Detect which cell encompasses the target text, then output its [x, y] center coordinate. 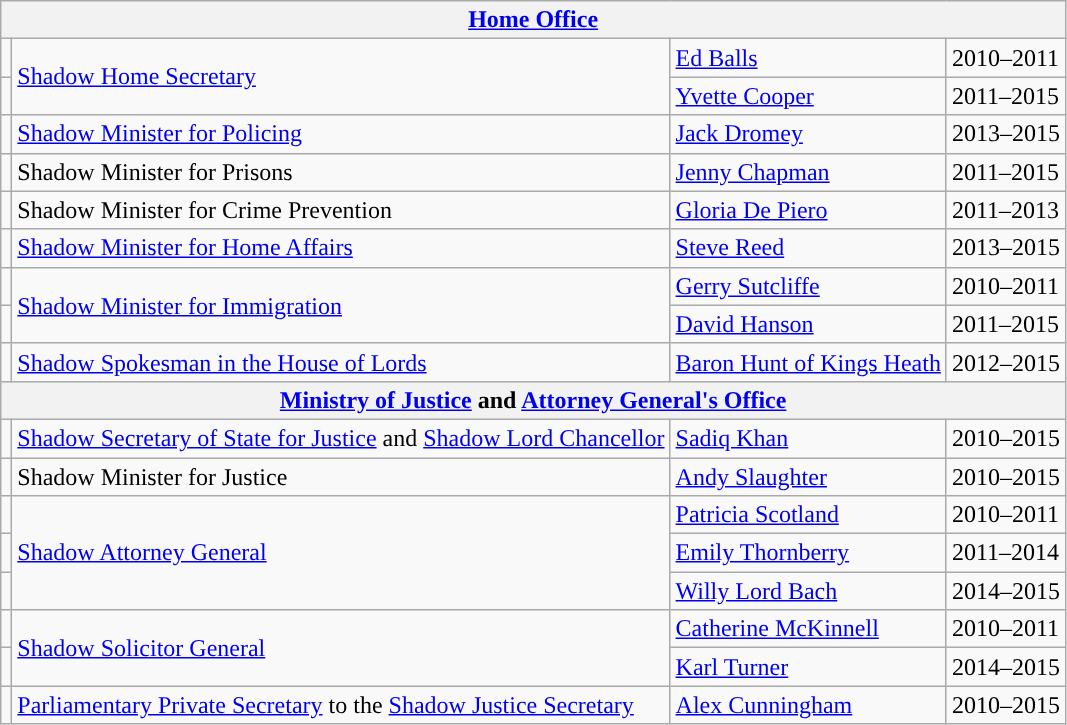
Gerry Sutcliffe [808, 286]
Shadow Attorney General [341, 553]
Ed Balls [808, 58]
Home Office [534, 20]
Karl Turner [808, 667]
2012–2015 [1006, 362]
Jack Dromey [808, 134]
Emily Thornberry [808, 553]
Jenny Chapman [808, 172]
Shadow Spokesman in the House of Lords [341, 362]
Ministry of Justice and Attorney General's Office [534, 400]
Shadow Minister for Home Affairs [341, 248]
David Hanson [808, 324]
Gloria De Piero [808, 210]
Sadiq Khan [808, 438]
Patricia Scotland [808, 515]
Shadow Minister for Crime Prevention [341, 210]
Shadow Secretary of State for Justice and Shadow Lord Chancellor [341, 438]
Andy Slaughter [808, 477]
Steve Reed [808, 248]
Shadow Minister for Policing [341, 134]
Baron Hunt of Kings Heath [808, 362]
Yvette Cooper [808, 96]
Alex Cunningham [808, 705]
Shadow Minister for Immigration [341, 305]
2011–2013 [1006, 210]
Catherine McKinnell [808, 629]
Willy Lord Bach [808, 591]
Shadow Solicitor General [341, 648]
Parliamentary Private Secretary to the Shadow Justice Secretary [341, 705]
2011–2014 [1006, 553]
Shadow Minister for Justice [341, 477]
Shadow Minister for Prisons [341, 172]
Shadow Home Secretary [341, 77]
